Capture the cell that displays the provided text and extract its [x, y] central coordinate. 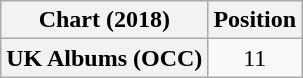
Chart (2018) [104, 20]
11 [255, 58]
UK Albums (OCC) [104, 58]
Position [255, 20]
